Provide the [X, Y] coordinate of the cell's center where the given text is located.  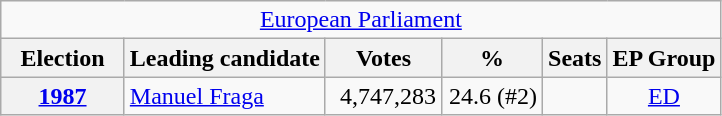
EP Group [664, 58]
% [492, 58]
Manuel Fraga [224, 96]
24.6 (#2) [492, 96]
European Parliament [361, 20]
Votes [383, 58]
Leading candidate [224, 58]
ED [664, 96]
1987 [63, 96]
Election [63, 58]
Seats [575, 58]
4,747,283 [383, 96]
